Find where the given text appears and provide that cell's center as (X, Y) coordinate. 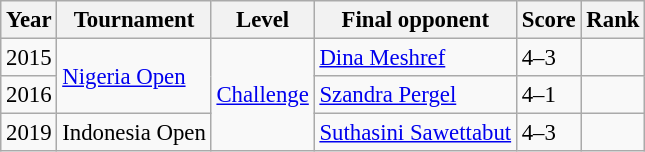
Nigeria Open (134, 76)
Suthasini Sawettabut (415, 133)
Dina Meshref (415, 58)
Rank (613, 20)
Indonesia Open (134, 133)
Final opponent (415, 20)
2016 (29, 95)
Level (262, 20)
Szandra Pergel (415, 95)
4–1 (548, 95)
Score (548, 20)
2019 (29, 133)
Year (29, 20)
2015 (29, 58)
Challenge (262, 96)
Tournament (134, 20)
